Provide the [x, y] coordinate of the cell's center where the given text is located.  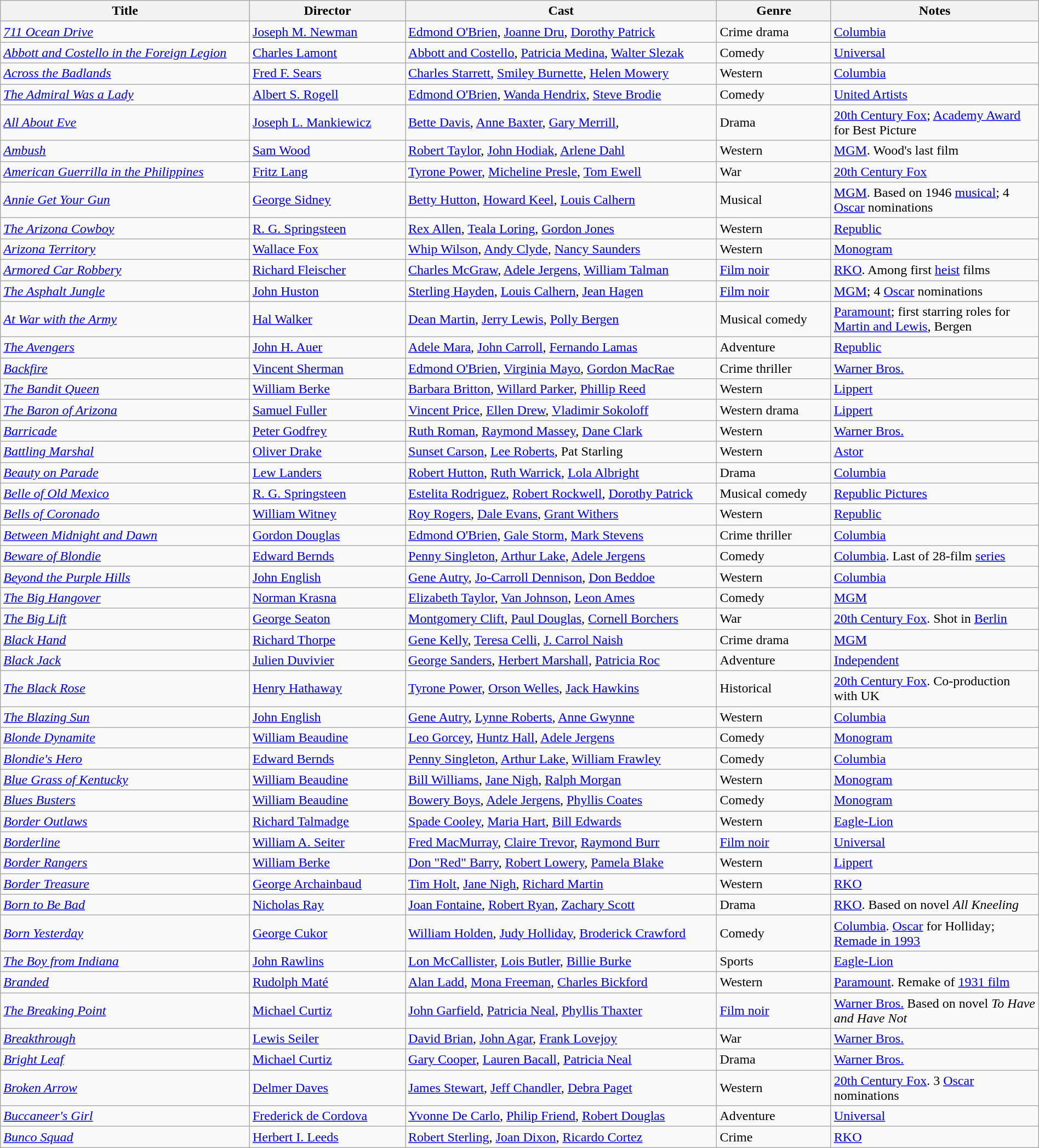
Frederick de Cordova [327, 1116]
Edmond O'Brien, Gale Storm, Mark Stevens [561, 535]
Western drama [774, 410]
Born Yesterday [125, 933]
Black Hand [125, 640]
Columbia. Oscar for Holliday; Remade in 1993 [935, 933]
John Huston [327, 291]
The Breaking Point [125, 1010]
Between Midnight and Dawn [125, 535]
Beware of Blondie [125, 556]
Sam Wood [327, 151]
Edmond O'Brien, Wanda Hendrix, Steve Brodie [561, 94]
Joseph M. Newman [327, 32]
20th Century Fox. 3 Oscar nominations [935, 1088]
Blues Busters [125, 800]
Rudolph Maté [327, 982]
Annie Get Your Gun [125, 200]
Astor [935, 452]
Hal Walker [327, 319]
Borderline [125, 842]
The Baron of Arizona [125, 410]
Breakthrough [125, 1039]
Delmer Daves [327, 1088]
Fred MacMurray, Claire Trevor, Raymond Burr [561, 842]
Nicholas Ray [327, 905]
Independent [935, 661]
Columbia. Last of 28-film series [935, 556]
The Admiral Was a Lady [125, 94]
Historical [774, 689]
Genre [774, 11]
Spade Cooley, Maria Hart, Bill Edwards [561, 821]
The Big Lift [125, 618]
20th Century Fox [935, 172]
Across the Badlands [125, 73]
Abbott and Costello, Patricia Medina, Walter Slezak [561, 53]
20th Century Fox. Shot in Berlin [935, 618]
William Holden, Judy Holliday, Broderick Crawford [561, 933]
Abbott and Costello in the Foreign Legion [125, 53]
Belle of Old Mexico [125, 493]
Bells of Coronado [125, 514]
John Garfield, Patricia Neal, Phyllis Thaxter [561, 1010]
Robert Hutton, Ruth Warrick, Lola Albright [561, 473]
MGM. Based on 1946 musical; 4 Oscar nominations [935, 200]
Herbert I. Leeds [327, 1137]
John Rawlins [327, 961]
Armored Car Robbery [125, 270]
Paramount. Remake of 1931 film [935, 982]
Barbara Britton, Willard Parker, Phillip Reed [561, 389]
Gary Cooper, Lauren Bacall, Patricia Neal [561, 1060]
United Artists [935, 94]
James Stewart, Jeff Chandler, Debra Paget [561, 1088]
Director [327, 11]
Roy Rogers, Dale Evans, Grant Withers [561, 514]
George Seaton [327, 618]
Ambush [125, 151]
Joan Fontaine, Robert Ryan, Zachary Scott [561, 905]
Beauty on Parade [125, 473]
Richard Talmadge [327, 821]
The Bandit Queen [125, 389]
MGM; 4 Oscar nominations [935, 291]
Battling Marshal [125, 452]
Border Rangers [125, 863]
711 Ocean Drive [125, 32]
Buccaneer's Girl [125, 1116]
MGM. Wood's last film [935, 151]
David Brian, John Agar, Frank Lovejoy [561, 1039]
Crime [774, 1137]
Gordon Douglas [327, 535]
The Black Rose [125, 689]
Rex Allen, Teala Loring, Gordon Jones [561, 228]
Charles Starrett, Smiley Burnette, Helen Mowery [561, 73]
Estelita Rodriguez, Robert Rockwell, Dorothy Patrick [561, 493]
The Big Hangover [125, 598]
George Sidney [327, 200]
Julien Duvivier [327, 661]
Notes [935, 11]
Robert Sterling, Joan Dixon, Ricardo Cortez [561, 1137]
Peter Godfrey [327, 431]
Adele Mara, John Carroll, Fernando Lamas [561, 348]
Tim Holt, Jane Nigh, Richard Martin [561, 884]
William A. Seiter [327, 842]
The Asphalt Jungle [125, 291]
Bright Leaf [125, 1060]
RKO. Among first heist films [935, 270]
Bunco Squad [125, 1137]
Gene Kelly, Teresa Celli, J. Carrol Naish [561, 640]
Richard Fleischer [327, 270]
Bowery Boys, Adele Jergens, Phyllis Coates [561, 800]
Lew Landers [327, 473]
John H. Auer [327, 348]
American Guerrilla in the Philippines [125, 172]
Don "Red" Barry, Robert Lowery, Pamela Blake [561, 863]
Oliver Drake [327, 452]
Vincent Price, Ellen Drew, Vladimir Sokoloff [561, 410]
Charles McGraw, Adele Jergens, William Talman [561, 270]
Montgomery Clift, Paul Douglas, Cornell Borchers [561, 618]
The Arizona Cowboy [125, 228]
Branded [125, 982]
Gene Autry, Jo-Carroll Dennison, Don Beddoe [561, 577]
Betty Hutton, Howard Keel, Louis Calhern [561, 200]
Henry Hathaway [327, 689]
Republic Pictures [935, 493]
Blondie's Hero [125, 759]
Blonde Dynamite [125, 738]
20th Century Fox; Academy Award for Best Picture [935, 123]
Lewis Seiler [327, 1039]
Title [125, 11]
Border Outlaws [125, 821]
Broken Arrow [125, 1088]
Arizona Territory [125, 249]
George Cukor [327, 933]
Sports [774, 961]
At War with the Army [125, 319]
The Avengers [125, 348]
Blue Grass of Kentucky [125, 780]
RKO. Based on novel All Kneeling [935, 905]
Barricade [125, 431]
Cast [561, 11]
Joseph L. Mankiewicz [327, 123]
Fred F. Sears [327, 73]
Border Treasure [125, 884]
Paramount; first starring roles for Martin and Lewis, Bergen [935, 319]
Robert Taylor, John Hodiak, Arlene Dahl [561, 151]
Edmond O'Brien, Joanne Dru, Dorothy Patrick [561, 32]
Dean Martin, Jerry Lewis, Polly Bergen [561, 319]
Tyrone Power, Micheline Presle, Tom Ewell [561, 172]
Black Jack [125, 661]
Beyond the Purple Hills [125, 577]
Leo Gorcey, Huntz Hall, Adele Jergens [561, 738]
Born to Be Bad [125, 905]
Lon McCallister, Lois Butler, Billie Burke [561, 961]
Wallace Fox [327, 249]
Musical [774, 200]
Alan Ladd, Mona Freeman, Charles Bickford [561, 982]
Sunset Carson, Lee Roberts, Pat Starling [561, 452]
Edmond O'Brien, Virginia Mayo, Gordon MacRae [561, 368]
Whip Wilson, Andy Clyde, Nancy Saunders [561, 249]
Charles Lamont [327, 53]
Norman Krasna [327, 598]
The Blazing Sun [125, 717]
Backfire [125, 368]
Penny Singleton, Arthur Lake, William Frawley [561, 759]
20th Century Fox. Co-production with UK [935, 689]
William Witney [327, 514]
Tyrone Power, Orson Welles, Jack Hawkins [561, 689]
Richard Thorpe [327, 640]
Warner Bros. Based on novel To Have and Have Not [935, 1010]
Albert S. Rogell [327, 94]
Elizabeth Taylor, Van Johnson, Leon Ames [561, 598]
George Archainbaud [327, 884]
Gene Autry, Lynne Roberts, Anne Gwynne [561, 717]
Vincent Sherman [327, 368]
Bette Davis, Anne Baxter, Gary Merrill, [561, 123]
Sterling Hayden, Louis Calhern, Jean Hagen [561, 291]
Bill Williams, Jane Nigh, Ralph Morgan [561, 780]
Fritz Lang [327, 172]
Yvonne De Carlo, Philip Friend, Robert Douglas [561, 1116]
George Sanders, Herbert Marshall, Patricia Roc [561, 661]
Ruth Roman, Raymond Massey, Dane Clark [561, 431]
All About Eve [125, 123]
Penny Singleton, Arthur Lake, Adele Jergens [561, 556]
The Boy from Indiana [125, 961]
Samuel Fuller [327, 410]
